Identify which cell holds the provided text, then report its (x, y) central coordinate. 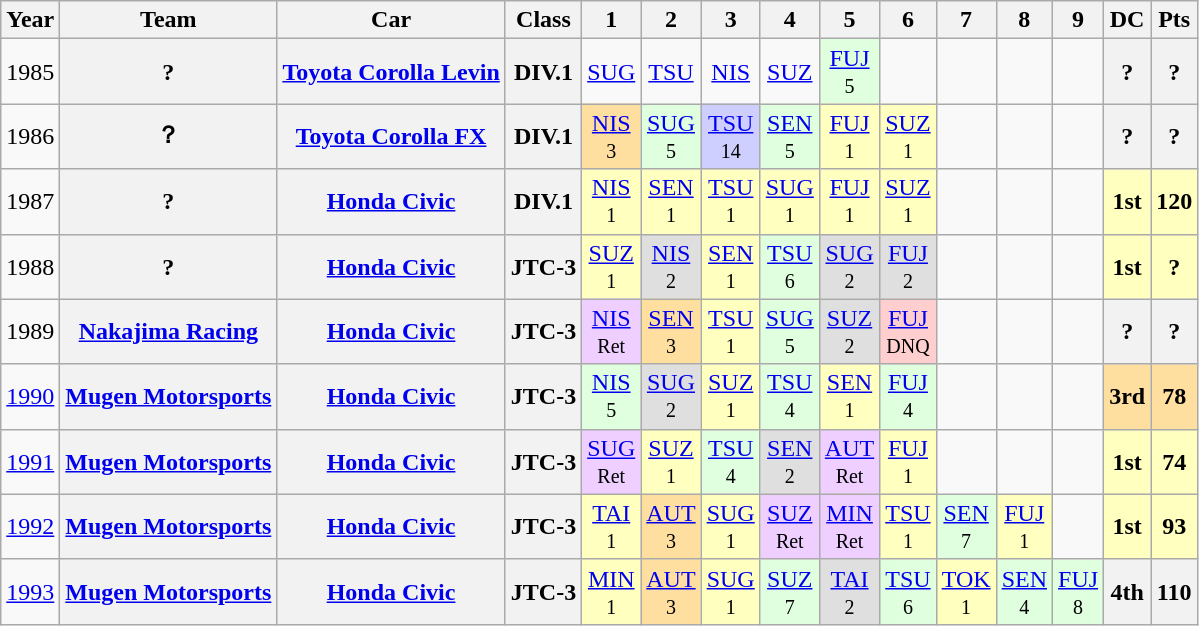
SUZ7 (790, 592)
TAI2 (849, 592)
SUZRet (790, 526)
MINRet (849, 526)
1987 (30, 202)
93 (1174, 526)
SEN7 (966, 526)
FUJ5 (849, 72)
3 (730, 20)
1988 (30, 266)
AUTRet (849, 462)
？ (168, 136)
MIN1 (612, 592)
SUG (612, 72)
1985 (30, 72)
SEN5 (790, 136)
1992 (30, 526)
NIS2 (671, 266)
1991 (30, 462)
NISRet (612, 332)
TSU (671, 72)
6 (908, 20)
Year (30, 20)
Toyota Corolla FX (391, 136)
FUJ8 (1078, 592)
FUJ4 (908, 396)
9 (1078, 20)
FUJ2 (908, 266)
Team (168, 20)
SEN2 (790, 462)
NIS1 (612, 202)
Pts (1174, 20)
SUZ (790, 72)
Nakajima Racing (168, 332)
DC (1128, 20)
TOK1 (966, 592)
NIS (730, 72)
Car (391, 20)
120 (1174, 202)
74 (1174, 462)
8 (1024, 20)
Class (543, 20)
3rd (1128, 396)
Toyota Corolla Levin (391, 72)
78 (1174, 396)
1990 (30, 396)
SEN4 (1024, 592)
SUZ2 (849, 332)
TSU14 (730, 136)
1993 (30, 592)
1 (612, 20)
5 (849, 20)
FUJDNQ (908, 332)
7 (966, 20)
TAI1 (612, 526)
4 (790, 20)
1989 (30, 332)
110 (1174, 592)
2 (671, 20)
1986 (30, 136)
SEN3 (671, 332)
4th (1128, 592)
NIS3 (612, 136)
SUGRet (612, 462)
NIS5 (612, 396)
